Extract the (X, Y) coordinate from the center of the cell holding the provided text.  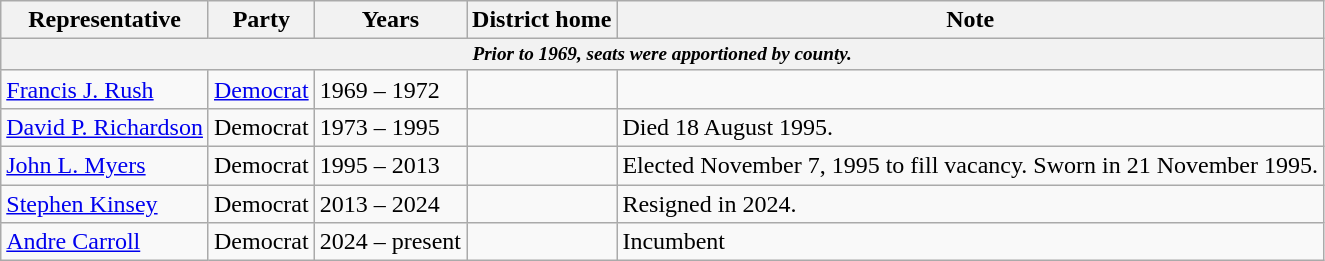
David P. Richardson (105, 128)
2024 – present (390, 242)
Died 18 August 1995. (970, 128)
1973 – 1995 (390, 128)
Francis J. Rush (105, 89)
Representative (105, 20)
Elected November 7, 1995 to fill vacancy. Sworn in 21 November 1995. (970, 166)
2013 – 2024 (390, 204)
Years (390, 20)
1995 – 2013 (390, 166)
District home (542, 20)
Resigned in 2024. (970, 204)
Prior to 1969, seats were apportioned by county. (662, 55)
Andre Carroll (105, 242)
1969 – 1972 (390, 89)
John L. Myers (105, 166)
Party (261, 20)
Incumbent (970, 242)
Stephen Kinsey (105, 204)
Note (970, 20)
